Pinpoint the cell where the given text exists, returning its [X, Y] midpoint coordinate. 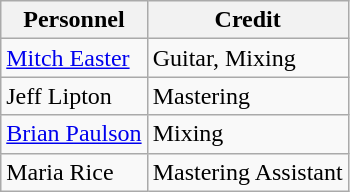
Mixing [248, 134]
Credit [248, 20]
Personnel [74, 20]
Mastering [248, 96]
Brian Paulson [74, 134]
Guitar, Mixing [248, 58]
Mastering Assistant [248, 172]
Maria Rice [74, 172]
Mitch Easter [74, 58]
Jeff Lipton [74, 96]
